Identify which cell holds the provided text, then report its [X, Y] central coordinate. 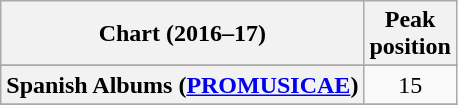
Peakposition [410, 34]
15 [410, 85]
Spanish Albums (PROMUSICAE) [182, 85]
Chart (2016–17) [182, 34]
